Return the (x, y) coordinate for the center point of the cell that contains the specified text.  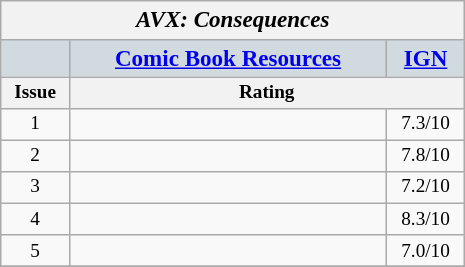
5 (35, 251)
2 (35, 156)
4 (35, 219)
7.0/10 (426, 251)
3 (35, 188)
AVX: Consequences (232, 20)
7.3/10 (426, 124)
Rating (266, 93)
1 (35, 124)
7.2/10 (426, 188)
IGN (426, 58)
Comic Book Resources (228, 58)
Issue (35, 93)
8.3/10 (426, 219)
7.8/10 (426, 156)
